Search for the cell housing the specified text and yield its [X, Y] center coordinate. 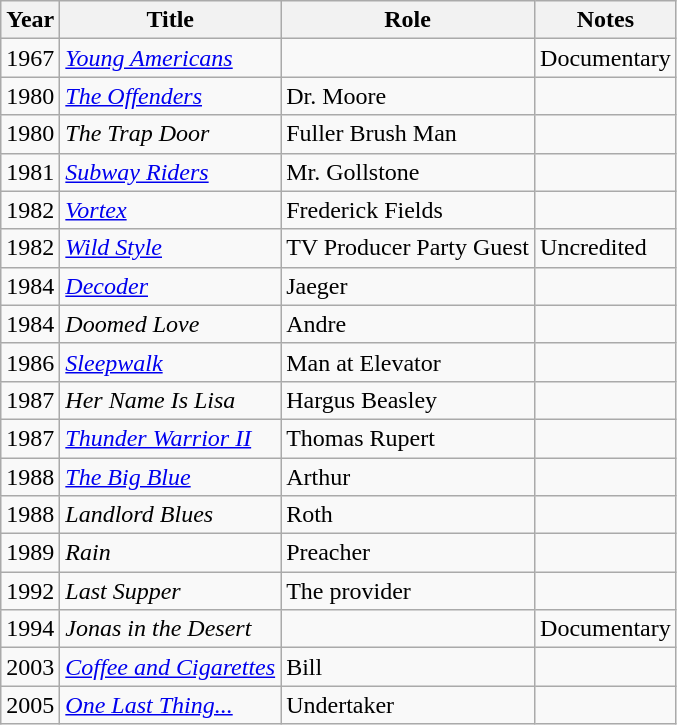
1992 [30, 591]
Roth [408, 515]
1989 [30, 553]
Thomas Rupert [408, 438]
Jaeger [408, 286]
Frederick Fields [408, 210]
Preacher [408, 553]
Last Supper [170, 591]
Mr. Gollstone [408, 172]
Year [30, 20]
The Offenders [170, 96]
Undertaker [408, 705]
Title [170, 20]
Thunder Warrior II [170, 438]
TV Producer Party Guest [408, 248]
Dr. Moore [408, 96]
The Trap Door [170, 134]
Vortex [170, 210]
Bill [408, 667]
Uncredited [606, 248]
Doomed Love [170, 324]
Decoder [170, 286]
The provider [408, 591]
Her Name Is Lisa [170, 400]
Rain [170, 553]
Role [408, 20]
Wild Style [170, 248]
1981 [30, 172]
1986 [30, 362]
1967 [30, 58]
Sleepwalk [170, 362]
Notes [606, 20]
One Last Thing... [170, 705]
Landlord Blues [170, 515]
2003 [30, 667]
Subway Riders [170, 172]
1994 [30, 629]
Man at Elevator [408, 362]
Arthur [408, 477]
Young Americans [170, 58]
Hargus Beasley [408, 400]
Andre [408, 324]
Jonas in the Desert [170, 629]
Coffee and Cigarettes [170, 667]
The Big Blue [170, 477]
Fuller Brush Man [408, 134]
2005 [30, 705]
